Capture the cell that displays the provided text and extract its (x, y) central coordinate. 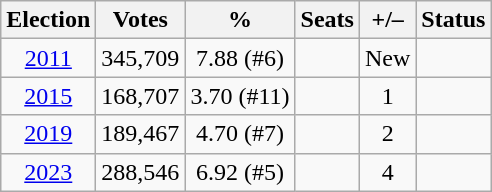
345,709 (140, 58)
2019 (48, 134)
Votes (140, 20)
Status (454, 20)
6.92 (#5) (240, 172)
168,707 (140, 96)
4.70 (#7) (240, 134)
2011 (48, 58)
1 (387, 96)
% (240, 20)
3.70 (#11) (240, 96)
Election (48, 20)
288,546 (140, 172)
2023 (48, 172)
7.88 (#6) (240, 58)
2015 (48, 96)
+/– (387, 20)
New (387, 58)
4 (387, 172)
189,467 (140, 134)
2 (387, 134)
Seats (327, 20)
